Return the [x, y] coordinate for the center point of the cell that contains the specified text.  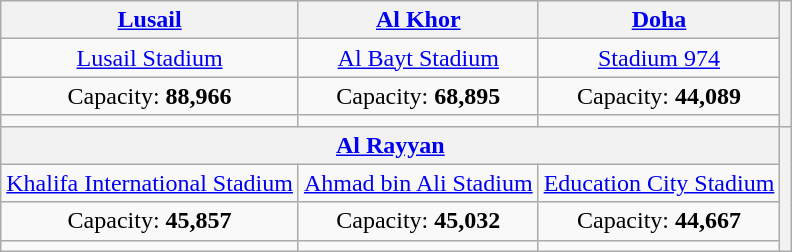
Al Khor [418, 20]
Capacity: 45,857 [150, 221]
Stadium 974 [659, 58]
Capacity: 88,966 [150, 96]
Capacity: 44,089 [659, 96]
Lusail Stadium [150, 58]
Doha [659, 20]
Ahmad bin Ali Stadium [418, 183]
Khalifa International Stadium [150, 183]
Capacity: 68,895 [418, 96]
Capacity: 44,667 [659, 221]
Capacity: 45,032 [418, 221]
Education City Stadium [659, 183]
Lusail [150, 20]
Al Rayyan [390, 145]
Al Bayt Stadium [418, 58]
